Search for the cell housing the specified text and yield its [x, y] center coordinate. 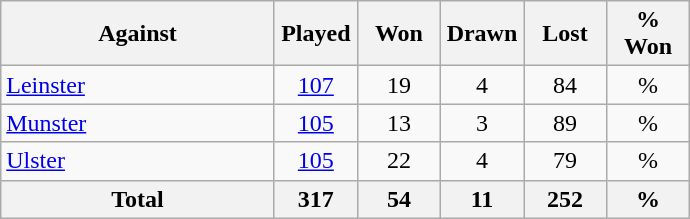
107 [316, 85]
19 [398, 85]
Munster [138, 123]
Against [138, 34]
89 [566, 123]
13 [398, 123]
% Won [648, 34]
54 [398, 199]
Ulster [138, 161]
252 [566, 199]
79 [566, 161]
22 [398, 161]
Lost [566, 34]
Won [398, 34]
3 [482, 123]
Total [138, 199]
11 [482, 199]
Drawn [482, 34]
Leinster [138, 85]
317 [316, 199]
84 [566, 85]
Played [316, 34]
